Find where the given text appears and provide that cell's center as (x, y) coordinate. 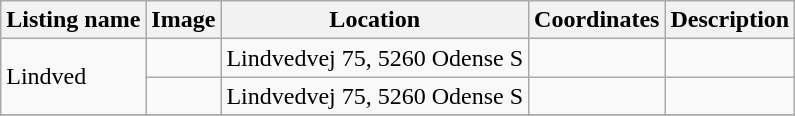
Lindved (74, 77)
Coordinates (597, 20)
Location (375, 20)
Listing name (74, 20)
Image (184, 20)
Description (730, 20)
